From the cell containing the given text, extract its center point as (X, Y) coordinate. 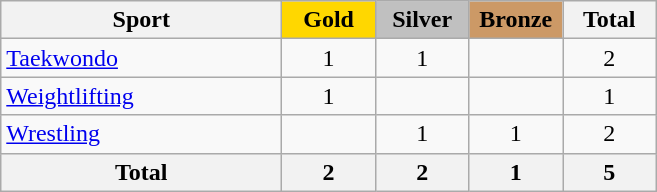
Silver (422, 20)
5 (609, 172)
Gold (329, 20)
Weightlifting (142, 96)
Bronze (516, 20)
Taekwondo (142, 58)
Wrestling (142, 134)
Sport (142, 20)
